Return the [x, y] coordinate for the center point of the cell that contains the specified text.  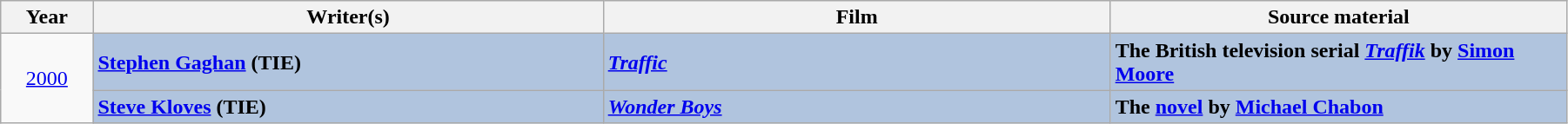
Steve Kloves (TIE) [348, 107]
Writer(s) [348, 17]
Wonder Boys [856, 107]
The novel by Michael Chabon [1338, 107]
2000 [47, 78]
Source material [1338, 17]
Traffic [856, 62]
Film [856, 17]
Stephen Gaghan (TIE) [348, 62]
Year [47, 17]
The British television serial Traffik by Simon Moore [1338, 62]
